Return the (x, y) coordinate for the center point of the cell that contains the specified text.  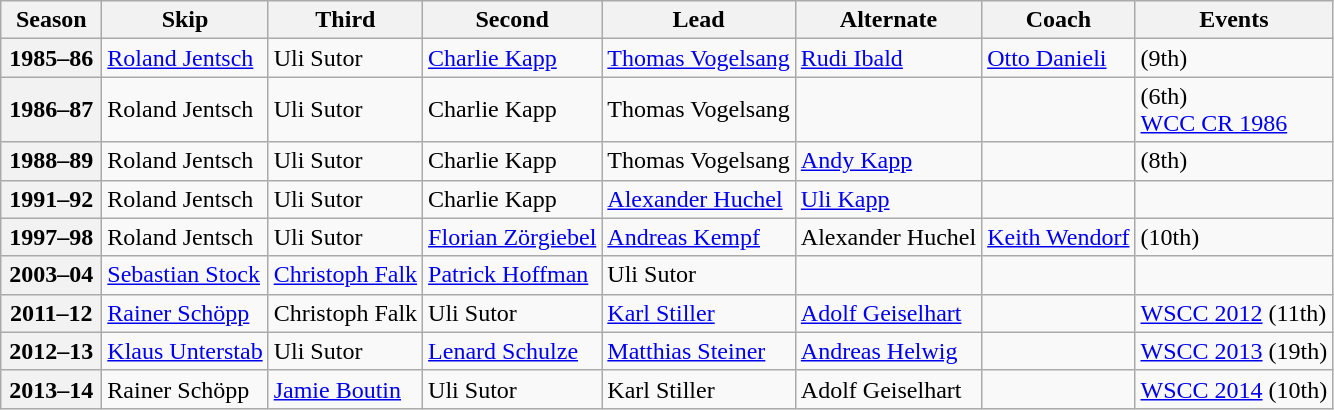
1985–86 (52, 58)
(6th)WCC CR 1986 (1234, 110)
Skip (185, 20)
Lenard Schulze (512, 351)
2013–14 (52, 389)
Florian Zörgiebel (512, 237)
WSCC 2012 (11th) (1234, 313)
1997–98 (52, 237)
Andy Kapp (888, 161)
Uli Kapp (888, 199)
2012–13 (52, 351)
Lead (699, 20)
Jamie Boutin (345, 389)
(8th) (1234, 161)
1988–89 (52, 161)
(10th) (1234, 237)
Alternate (888, 20)
Andreas Kempf (699, 237)
Events (1234, 20)
Klaus Unterstab (185, 351)
Matthias Steiner (699, 351)
Otto Danieli (1058, 58)
Sebastian Stock (185, 275)
Third (345, 20)
Season (52, 20)
1986–87 (52, 110)
2003–04 (52, 275)
Keith Wendorf (1058, 237)
WSCC 2013 (19th) (1234, 351)
Coach (1058, 20)
(9th) (1234, 58)
Patrick Hoffman (512, 275)
Rudi Ibald (888, 58)
Second (512, 20)
WSCC 2014 (10th) (1234, 389)
Andreas Helwig (888, 351)
1991–92 (52, 199)
2011–12 (52, 313)
